Return the [x, y] coordinate for the center point of the cell that contains the specified text.  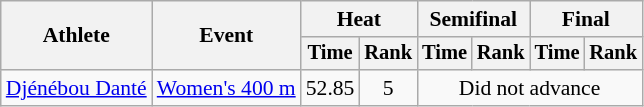
52.85 [330, 88]
5 [388, 88]
Heat [359, 19]
Athlete [76, 36]
Djénébou Danté [76, 88]
Semifinal [473, 19]
Final [586, 19]
Did not advance [530, 88]
Event [226, 36]
Women's 400 m [226, 88]
